Capture the cell that displays the provided text and extract its (X, Y) central coordinate. 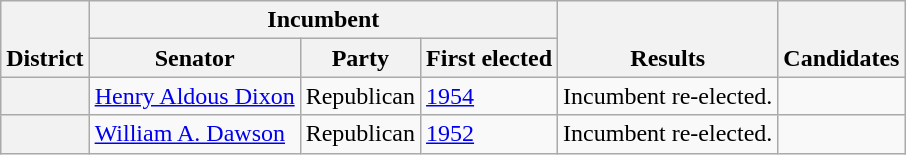
Results (668, 39)
Party (360, 58)
First elected (490, 58)
1952 (490, 134)
Incumbent (323, 20)
Henry Aldous Dixon (194, 96)
Senator (194, 58)
District (45, 39)
William A. Dawson (194, 134)
1954 (490, 96)
Candidates (842, 39)
